Pinpoint the cell where the given text exists, returning its (x, y) midpoint coordinate. 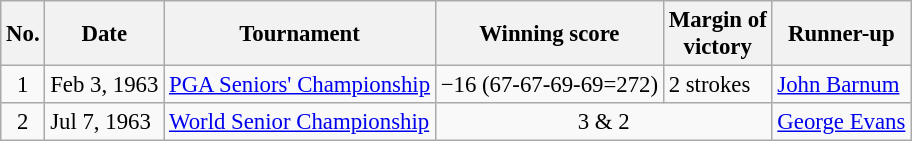
World Senior Championship (300, 122)
3 & 2 (604, 122)
Margin ofvictory (718, 34)
Runner-up (842, 34)
No. (23, 34)
Tournament (300, 34)
Date (104, 34)
PGA Seniors' Championship (300, 85)
2 strokes (718, 85)
John Barnum (842, 85)
−16 (67-67-69-69=272) (549, 85)
Jul 7, 1963 (104, 122)
2 (23, 122)
George Evans (842, 122)
1 (23, 85)
Feb 3, 1963 (104, 85)
Winning score (549, 34)
